Identify which cell holds the provided text, then report its (x, y) central coordinate. 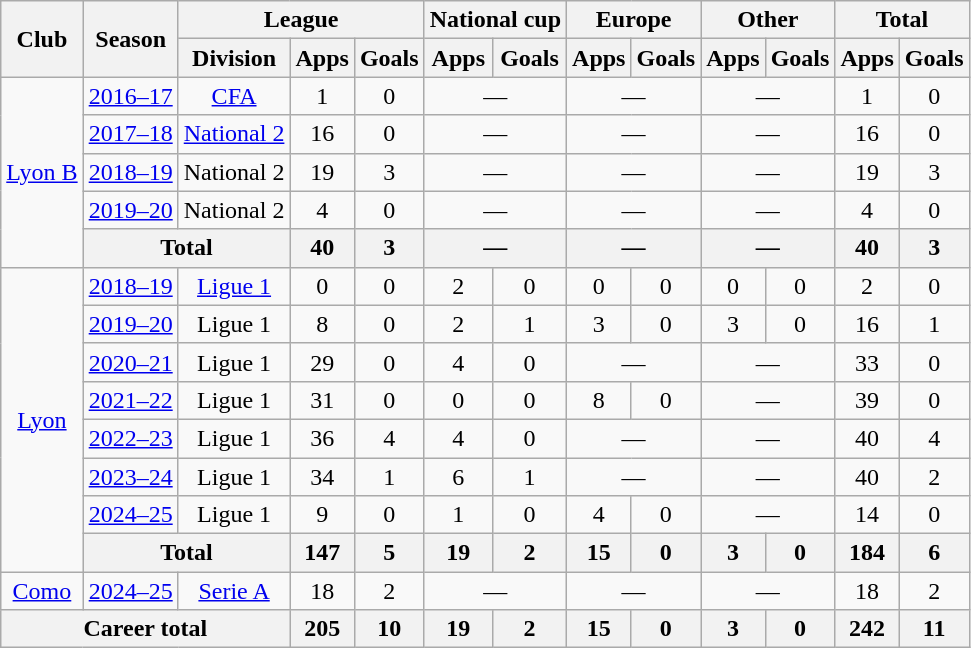
National cup (495, 20)
Division (234, 58)
33 (867, 362)
147 (322, 553)
Career total (146, 629)
9 (322, 515)
2020–21 (130, 362)
31 (322, 400)
Europe (634, 20)
14 (867, 515)
5 (389, 553)
2022–23 (130, 438)
242 (867, 629)
2023–24 (130, 477)
Lyon B (42, 172)
Lyon (42, 419)
39 (867, 400)
Season (130, 39)
Other (768, 20)
Serie A (234, 591)
Como (42, 591)
2016–17 (130, 96)
34 (322, 477)
10 (389, 629)
Club (42, 39)
29 (322, 362)
2021–22 (130, 400)
184 (867, 553)
League (301, 20)
CFA (234, 96)
205 (322, 629)
11 (934, 629)
36 (322, 438)
2017–18 (130, 134)
